Identify which cell holds the provided text, then report its (X, Y) central coordinate. 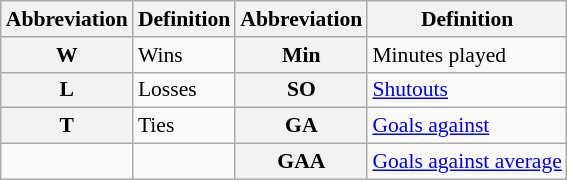
Losses (184, 90)
T (67, 126)
Goals against (467, 126)
GAA (301, 162)
Goals against average (467, 162)
L (67, 90)
Shutouts (467, 90)
GA (301, 126)
Minutes played (467, 55)
Ties (184, 126)
Min (301, 55)
Wins (184, 55)
SO (301, 90)
W (67, 55)
